Locate the cell with the specified text and output its [X, Y] center coordinate. 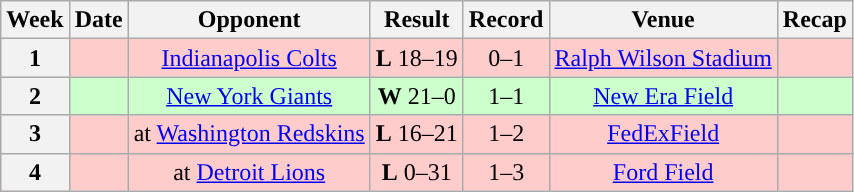
L 0–31 [416, 172]
1 [35, 58]
L 18–19 [416, 58]
1–3 [506, 172]
New Era Field [663, 96]
L 16–21 [416, 134]
Date [98, 20]
Ford Field [663, 172]
Indianapolis Colts [249, 58]
1–2 [506, 134]
Record [506, 20]
at Washington Redskins [249, 134]
Recap [814, 20]
Venue [663, 20]
W 21–0 [416, 96]
FedExField [663, 134]
New York Giants [249, 96]
at Detroit Lions [249, 172]
1–1 [506, 96]
Ralph Wilson Stadium [663, 58]
0–1 [506, 58]
4 [35, 172]
Opponent [249, 20]
2 [35, 96]
Result [416, 20]
Week [35, 20]
3 [35, 134]
